Locate the cell with the specified text and output its [X, Y] center coordinate. 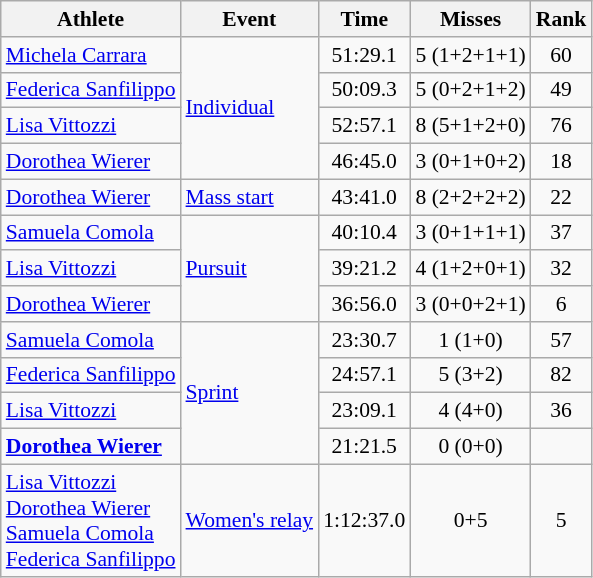
0 (0+0) [470, 447]
21:21.5 [364, 447]
Pursuit [250, 268]
Mass start [250, 197]
57 [562, 340]
6 [562, 304]
23:30.7 [364, 340]
43:41.0 [364, 197]
0+5 [470, 520]
46:45.0 [364, 162]
36 [562, 411]
1 (1+0) [470, 340]
Individual [250, 108]
Sprint [250, 393]
Misses [470, 19]
3 (0+1+0+2) [470, 162]
36:56.0 [364, 304]
37 [562, 233]
82 [562, 375]
49 [562, 90]
18 [562, 162]
51:29.1 [364, 55]
Women's relay [250, 520]
60 [562, 55]
22 [562, 197]
5 [562, 520]
Event [250, 19]
8 (5+1+2+0) [470, 126]
5 (3+2) [470, 375]
52:57.1 [364, 126]
Athlete [91, 19]
1:12:37.0 [364, 520]
Rank [562, 19]
Michela Carrara [91, 55]
40:10.4 [364, 233]
Lisa VittozziDorothea WiererSamuela ComolaFederica Sanfilippo [91, 520]
4 (1+2+0+1) [470, 269]
Time [364, 19]
39:21.2 [364, 269]
3 (0+0+2+1) [470, 304]
23:09.1 [364, 411]
50:09.3 [364, 90]
32 [562, 269]
76 [562, 126]
5 (0+2+1+2) [470, 90]
3 (0+1+1+1) [470, 233]
4 (4+0) [470, 411]
24:57.1 [364, 375]
8 (2+2+2+2) [470, 197]
5 (1+2+1+1) [470, 55]
